Detect which cell encompasses the target text, then output its [x, y] center coordinate. 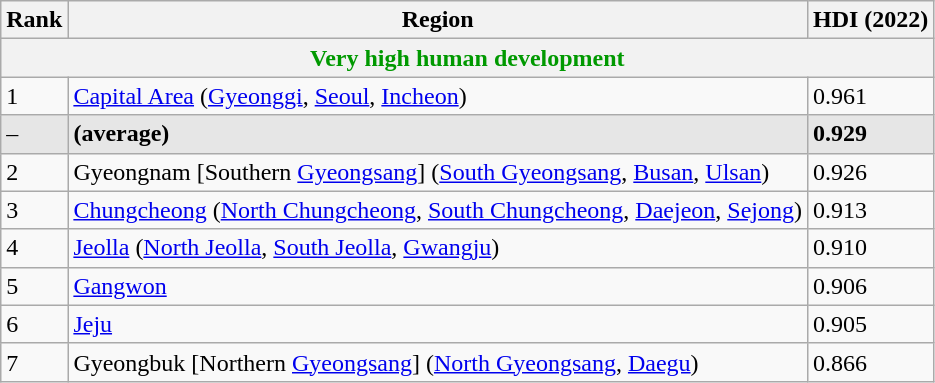
Jeolla (North Jeolla, South Jeolla, Gwangju) [438, 248]
Chungcheong (North Chungcheong, South Chungcheong, Daejeon, Sejong) [438, 210]
0.926 [870, 172]
5 [34, 286]
Region [438, 20]
4 [34, 248]
6 [34, 324]
Jeju [438, 324]
0.906 [870, 286]
– [34, 134]
Gangwon [438, 286]
Rank [34, 20]
0.910 [870, 248]
0.905 [870, 324]
Gyeongbuk [Northern Gyeongsang] (North Gyeongsang, Daegu) [438, 362]
HDI (2022) [870, 20]
0.866 [870, 362]
Capital Area (Gyeonggi, Seoul, Incheon) [438, 96]
0.961 [870, 96]
2 [34, 172]
Gyeongnam [Southern Gyeongsang] (South Gyeongsang, Busan, Ulsan) [438, 172]
7 [34, 362]
0.913 [870, 210]
1 [34, 96]
0.929 [870, 134]
3 [34, 210]
Very high human development [468, 58]
(average) [438, 134]
